Provide the [x, y] coordinate of the cell's center where the given text is located.  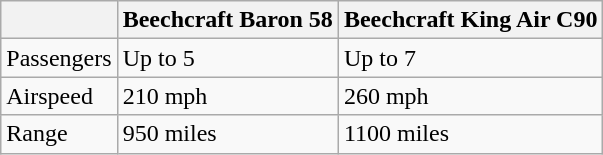
950 miles [228, 134]
210 mph [228, 96]
260 mph [470, 96]
Up to 5 [228, 58]
1100 miles [470, 134]
Beechcraft King Air C90 [470, 20]
Passengers [59, 58]
Up to 7 [470, 58]
Airspeed [59, 96]
Beechcraft Baron 58 [228, 20]
Range [59, 134]
